Find where the given text appears and provide that cell's center as [x, y] coordinate. 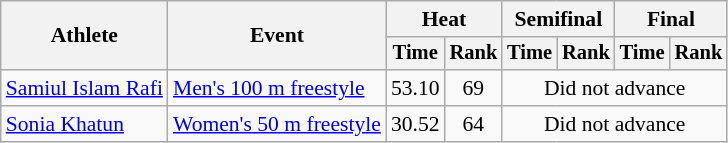
30.52 [416, 124]
Final [671, 19]
Heat [444, 19]
69 [474, 88]
53.10 [416, 88]
Samiul Islam Rafi [84, 88]
Men's 100 m freestyle [277, 88]
Athlete [84, 36]
Event [277, 36]
Sonia Khatun [84, 124]
Women's 50 m freestyle [277, 124]
Semifinal [558, 19]
64 [474, 124]
